Detect which cell encompasses the target text, then output its (X, Y) center coordinate. 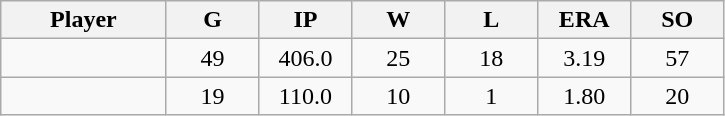
Player (84, 20)
20 (678, 96)
110.0 (306, 96)
19 (212, 96)
49 (212, 58)
G (212, 20)
18 (492, 58)
L (492, 20)
IP (306, 20)
W (398, 20)
57 (678, 58)
SO (678, 20)
1.80 (584, 96)
3.19 (584, 58)
25 (398, 58)
1 (492, 96)
ERA (584, 20)
406.0 (306, 58)
10 (398, 96)
